Search for the cell housing the specified text and yield its [X, Y] center coordinate. 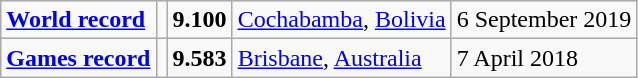
Games record [78, 58]
9.583 [200, 58]
Brisbane, Australia [342, 58]
World record [78, 20]
7 April 2018 [544, 58]
9.100 [200, 20]
Cochabamba, Bolivia [342, 20]
6 September 2019 [544, 20]
